Scan for the cell matching the given text and deliver its (X, Y) coordinate at center. 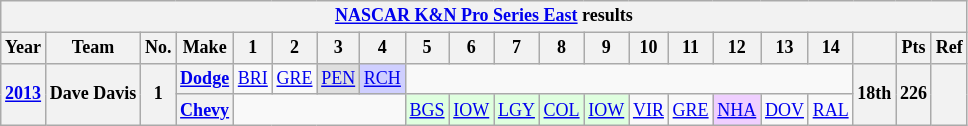
NASCAR K&N Pro Series East results (484, 16)
226 (914, 94)
RAL (830, 110)
RCH (383, 78)
Team (92, 48)
12 (737, 48)
Make (205, 48)
6 (472, 48)
2013 (24, 94)
No. (158, 48)
NHA (737, 110)
11 (690, 48)
Dave Davis (92, 94)
VIR (649, 110)
5 (427, 48)
4 (383, 48)
14 (830, 48)
18th (874, 94)
PEN (338, 78)
BRI (252, 78)
Year (24, 48)
DOV (785, 110)
LGY (517, 110)
3 (338, 48)
Chevy (205, 110)
10 (649, 48)
COL (562, 110)
Dodge (205, 78)
8 (562, 48)
13 (785, 48)
Pts (914, 48)
7 (517, 48)
9 (606, 48)
Ref (949, 48)
2 (294, 48)
BGS (427, 110)
